Locate the cell with the specified text and output its [x, y] center coordinate. 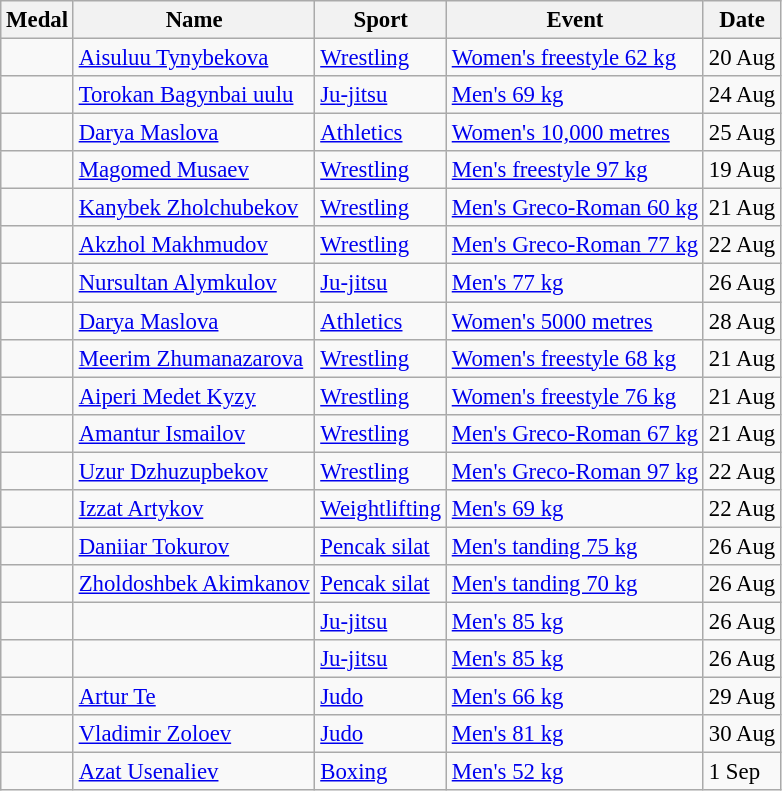
Artur Te [194, 697]
Meerim Zhumanazarova [194, 358]
Nursultan Alymkulov [194, 283]
Uzur Dzhuzupbekov [194, 471]
Azat Usenaliev [194, 772]
20 Aug [742, 58]
Men's 81 kg [574, 734]
Men's Greco-Roman 67 kg [574, 433]
Men's Greco-Roman 77 kg [574, 245]
Men's 52 kg [574, 772]
Women's 10,000 metres [574, 133]
Torokan Bagynbai uulu [194, 95]
Men's Greco-Roman 60 kg [574, 208]
Kanybek Zholchubekov [194, 208]
Amantur Ismailov [194, 433]
30 Aug [742, 734]
29 Aug [742, 697]
Zholdoshbek Akimkanov [194, 584]
Vladimir Zoloev [194, 734]
Women's freestyle 68 kg [574, 358]
Date [742, 20]
Sport [381, 20]
Men's 66 kg [574, 697]
Medal [38, 20]
19 Aug [742, 170]
25 Aug [742, 133]
Boxing [381, 772]
Akzhol Makhmudov [194, 245]
Men's 77 kg [574, 283]
24 Aug [742, 95]
Men's freestyle 97 kg [574, 170]
Men's tanding 75 kg [574, 546]
Weightlifting [381, 509]
Event [574, 20]
Men's tanding 70 kg [574, 584]
Men's Greco-Roman 97 kg [574, 471]
Name [194, 20]
Magomed Musaev [194, 170]
Aiperi Medet Kyzy [194, 396]
1 Sep [742, 772]
Izzat Artykov [194, 509]
Women's freestyle 62 kg [574, 58]
Daniiar Tokurov [194, 546]
28 Aug [742, 321]
Aisuluu Tynybekova [194, 58]
Women's 5000 metres [574, 321]
Women's freestyle 76 kg [574, 396]
